Provide the [x, y] coordinate of the cell's center where the given text is located.  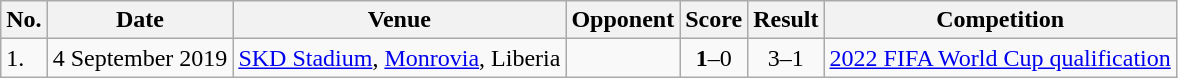
Competition [1000, 20]
Opponent [623, 20]
Date [140, 20]
No. [24, 20]
1. [24, 58]
SKD Stadium, Monrovia, Liberia [400, 58]
2022 FIFA World Cup qualification [1000, 58]
Score [714, 20]
4 September 2019 [140, 58]
Result [786, 20]
Venue [400, 20]
1–0 [714, 58]
3–1 [786, 58]
